Find where the given text appears and provide that cell's center as (X, Y) coordinate. 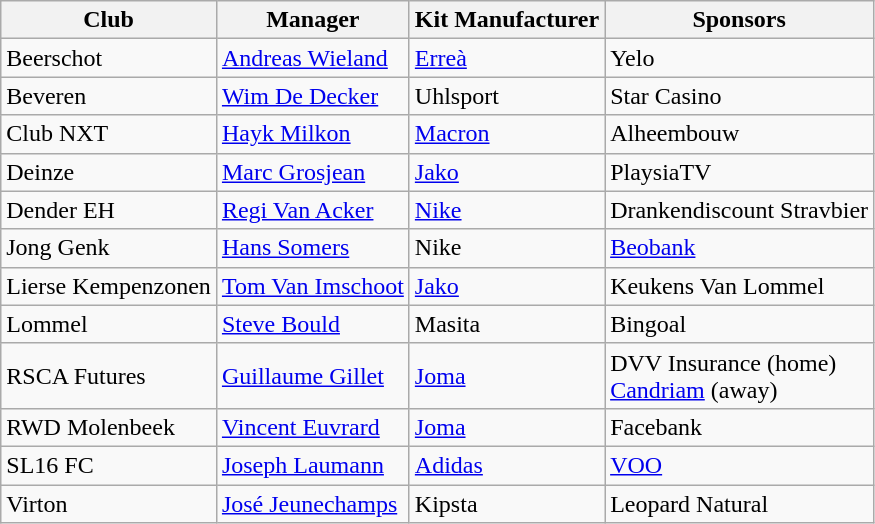
Jong Genk (109, 248)
Dender EH (109, 210)
PlaysiaTV (740, 172)
Club (109, 20)
Lommel (109, 324)
Wim De Decker (312, 96)
Yelo (740, 58)
RSCA Futures (109, 376)
Adidas (506, 465)
Keukens Van Lommel (740, 286)
Macron (506, 134)
Marc Grosjean (312, 172)
Masita (506, 324)
Sponsors (740, 20)
Regi Van Acker (312, 210)
Vincent Euvrard (312, 427)
Beerschot (109, 58)
Guillaume Gillet (312, 376)
Lierse Kempenzonen (109, 286)
Steve Bould (312, 324)
Beobank (740, 248)
Virton (109, 503)
Drankendiscount Stravbier (740, 210)
VOO (740, 465)
Kit Manufacturer (506, 20)
DVV Insurance (home) Candriam (away) (740, 376)
Erreà (506, 58)
RWD Molenbeek (109, 427)
Hayk Milkon (312, 134)
Alheembouw (740, 134)
Hans Somers (312, 248)
SL16 FC (109, 465)
Star Casino (740, 96)
Manager (312, 20)
Deinze (109, 172)
Andreas Wieland (312, 58)
Kipsta (506, 503)
Beveren (109, 96)
Joseph Laumann (312, 465)
Facebank (740, 427)
Uhlsport (506, 96)
Club NXT (109, 134)
Bingoal (740, 324)
José Jeunechamps (312, 503)
Tom Van Imschoot (312, 286)
Leopard Natural (740, 503)
